Extract the (x, y) coordinate from the center of the cell holding the provided text.  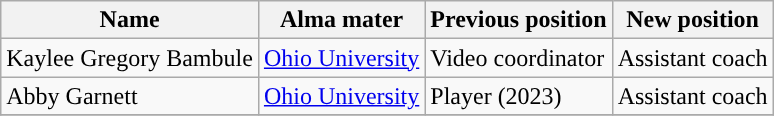
Abby Garnett (130, 96)
New position (692, 20)
Kaylee Gregory Bambule (130, 58)
Name (130, 20)
Player (2023) (518, 96)
Video coordinator (518, 58)
Alma mater (341, 20)
Previous position (518, 20)
